Detect which cell encompasses the target text, then output its (x, y) center coordinate. 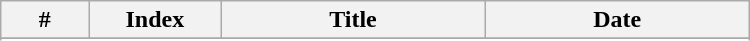
Title (353, 20)
Date (617, 20)
# (45, 20)
Index (155, 20)
